Search for the cell housing the specified text and yield its [x, y] center coordinate. 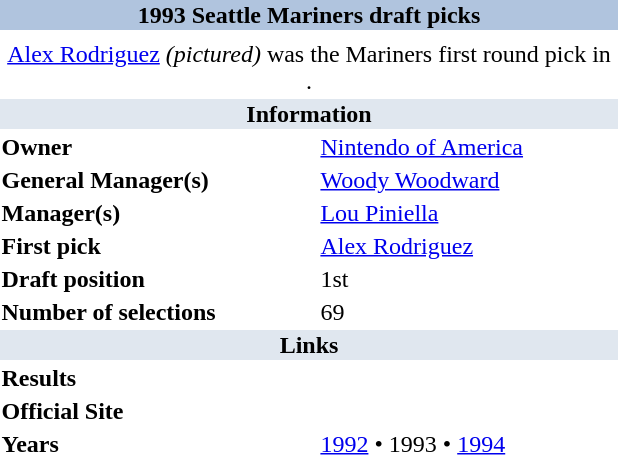
1st [468, 279]
Draft position [158, 279]
Nintendo of America [468, 147]
Lou Piniella [468, 213]
Official Site [158, 411]
Information [309, 114]
Woody Woodward [468, 180]
First pick [158, 246]
Results [158, 378]
Alex Rodriguez [468, 246]
Number of selections [158, 312]
Owner [158, 147]
Links [309, 345]
69 [468, 312]
Manager(s) [158, 213]
Alex Rodriguez (pictured) was the Mariners first round pick in . [309, 68]
General Manager(s) [158, 180]
1993 Seattle Mariners draft picks [309, 15]
